Return the (X, Y) coordinate for the center point of the cell that contains the specified text.  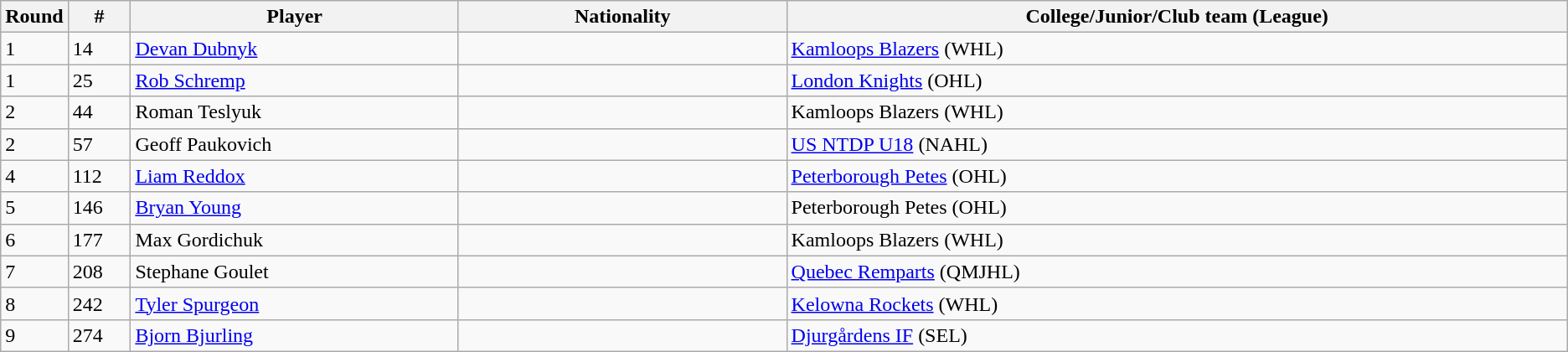
Round (34, 17)
Bryan Young (295, 208)
14 (99, 49)
274 (99, 335)
Max Gordichuk (295, 240)
208 (99, 272)
6 (34, 240)
London Knights (OHL) (1177, 80)
44 (99, 112)
112 (99, 176)
25 (99, 80)
146 (99, 208)
# (99, 17)
Quebec Remparts (QMJHL) (1177, 272)
Stephane Goulet (295, 272)
Rob Schremp (295, 80)
177 (99, 240)
Liam Reddox (295, 176)
4 (34, 176)
Bjorn Bjurling (295, 335)
College/Junior/Club team (League) (1177, 17)
5 (34, 208)
Kelowna Rockets (WHL) (1177, 303)
Tyler Spurgeon (295, 303)
Roman Teslyuk (295, 112)
Djurgårdens IF (SEL) (1177, 335)
Player (295, 17)
Nationality (622, 17)
57 (99, 144)
242 (99, 303)
7 (34, 272)
8 (34, 303)
US NTDP U18 (NAHL) (1177, 144)
Geoff Paukovich (295, 144)
9 (34, 335)
Devan Dubnyk (295, 49)
